Return the (x, y) coordinate for the center point of the cell that contains the specified text.  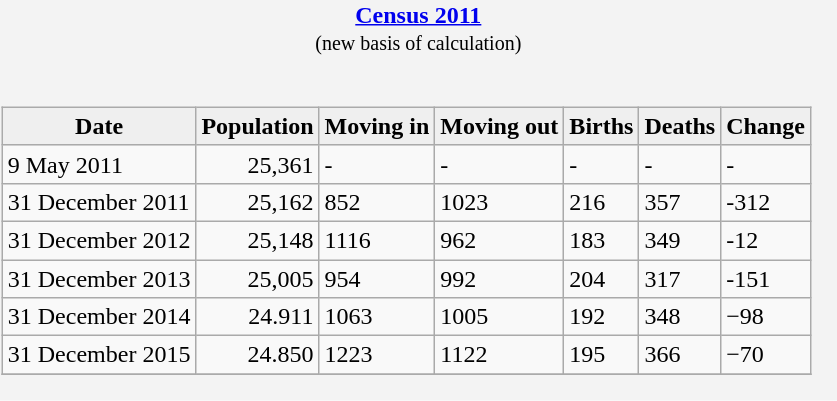
Births (602, 126)
183 (602, 240)
357 (680, 202)
31 December 2011 (99, 202)
25,148 (258, 240)
204 (602, 279)
1122 (500, 355)
Moving out (500, 126)
31 December 2012 (99, 240)
25,361 (258, 164)
Moving in (377, 126)
−70 (766, 355)
-151 (766, 279)
Deaths (680, 126)
195 (602, 355)
31 December 2014 (99, 317)
1116 (377, 240)
Change (766, 126)
24.911 (258, 317)
-312 (766, 202)
317 (680, 279)
9 May 2011 (99, 164)
349 (680, 240)
992 (500, 279)
348 (680, 317)
24.850 (258, 355)
1005 (500, 317)
366 (680, 355)
-12 (766, 240)
Date (99, 126)
25,162 (258, 202)
192 (602, 317)
1023 (500, 202)
−98 (766, 317)
954 (377, 279)
25,005 (258, 279)
216 (602, 202)
Population (258, 126)
852 (377, 202)
31 December 2015 (99, 355)
1063 (377, 317)
962 (500, 240)
31 December 2013 (99, 279)
1223 (377, 355)
